Find where the given text appears and provide that cell's center as (x, y) coordinate. 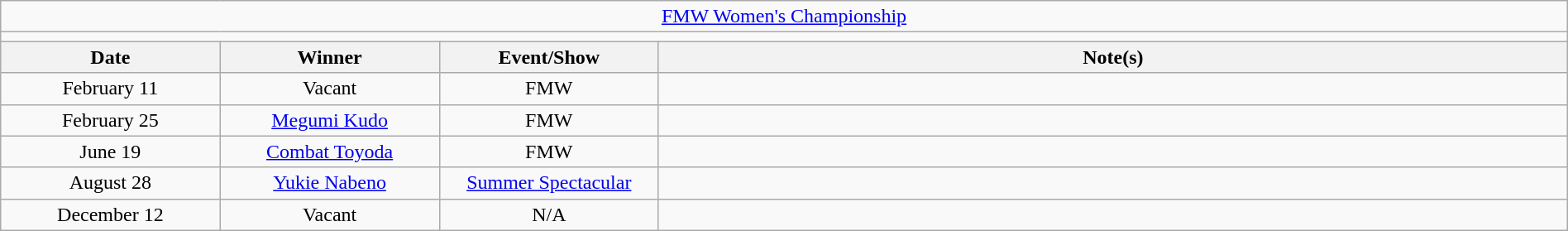
February 25 (111, 120)
Winner (329, 57)
Date (111, 57)
Yukie Nabeno (329, 183)
June 19 (111, 152)
Event/Show (549, 57)
February 11 (111, 89)
August 28 (111, 183)
Combat Toyoda (329, 152)
Summer Spectacular (549, 183)
December 12 (111, 214)
FMW Women's Championship (784, 17)
N/A (549, 214)
Note(s) (1113, 57)
Megumi Kudo (329, 120)
